Provide the (x, y) coordinate of the cell's center where the given text is located.  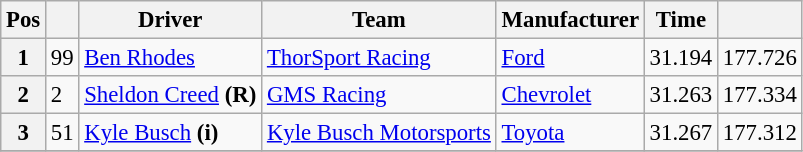
GMS Racing (380, 95)
Kyle Busch Motorsports (380, 133)
Toyota (570, 133)
Time (680, 20)
177.726 (760, 58)
99 (62, 58)
Pos (24, 20)
Driver (170, 20)
Kyle Busch (i) (170, 133)
Manufacturer (570, 20)
31.267 (680, 133)
51 (62, 133)
177.334 (760, 95)
31.263 (680, 95)
1 (24, 58)
31.194 (680, 58)
3 (24, 133)
Ford (570, 58)
177.312 (760, 133)
Ben Rhodes (170, 58)
Chevrolet (570, 95)
ThorSport Racing (380, 58)
Sheldon Creed (R) (170, 95)
Team (380, 20)
